Search for the cell housing the specified text and yield its [X, Y] center coordinate. 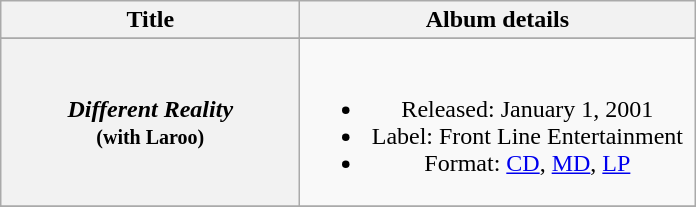
Released: January 1, 2001Label: Front Line EntertainmentFormat: CD, MD, LP [498, 122]
Different Reality(with Laroo) [150, 122]
Title [150, 20]
Album details [498, 20]
